Detect which cell encompasses the target text, then output its (x, y) center coordinate. 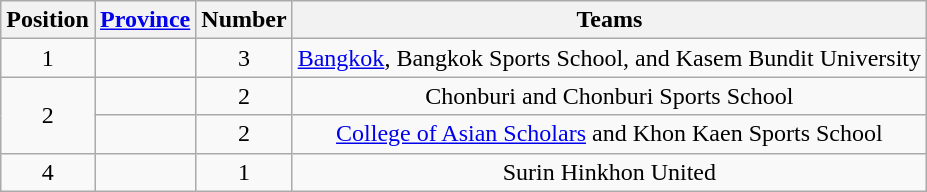
4 (48, 172)
3 (244, 58)
Teams (609, 20)
Position (48, 20)
Bangkok, Bangkok Sports School, and Kasem Bundit University (609, 58)
Chonburi and Chonburi Sports School (609, 96)
Number (244, 20)
Surin Hinkhon United (609, 172)
Province (144, 20)
College of Asian Scholars and Khon Kaen Sports School (609, 134)
